Detect which cell encompasses the target text, then output its [X, Y] center coordinate. 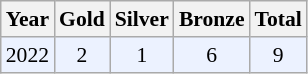
2022 [28, 55]
2 [82, 55]
Year [28, 19]
Gold [82, 19]
Bronze [212, 19]
1 [142, 55]
Silver [142, 19]
Total [278, 19]
6 [212, 55]
9 [278, 55]
